For the text-containing cell, return its midpoint in [X, Y] coordinate format. 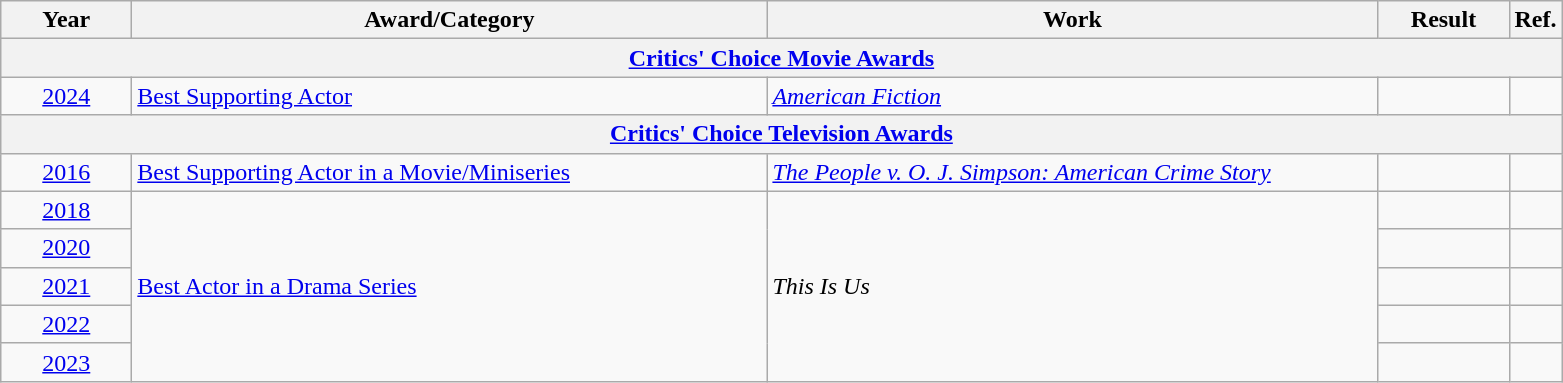
Result [1444, 20]
2016 [66, 172]
Best Actor in a Drama Series [450, 286]
2018 [66, 210]
Ref. [1536, 20]
Year [66, 20]
American Fiction [1072, 96]
Work [1072, 20]
Award/Category [450, 20]
2024 [66, 96]
2023 [66, 362]
2020 [66, 248]
2022 [66, 324]
This Is Us [1072, 286]
Best Supporting Actor [450, 96]
The People v. O. J. Simpson: American Crime Story [1072, 172]
2021 [66, 286]
Best Supporting Actor in a Movie/Miniseries [450, 172]
Critics' Choice Television Awards [782, 134]
Critics' Choice Movie Awards [782, 58]
